Extract the [X, Y] coordinate from the center of the cell holding the provided text.  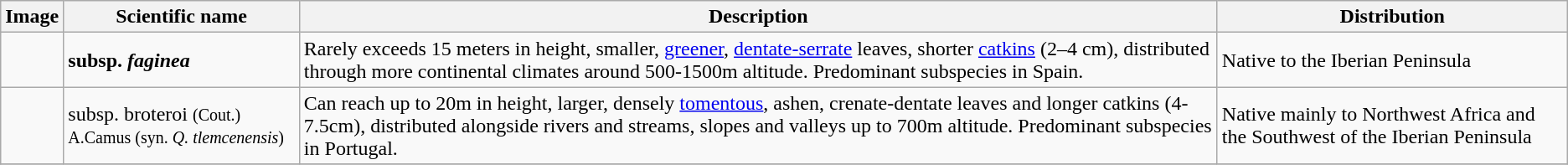
Distribution [1392, 17]
Native to the Iberian Peninsula [1392, 60]
subsp. faginea [182, 60]
Scientific name [182, 17]
subsp. broteroi (Cout.) A.Camus (syn. Q. tlemcenensis) [182, 126]
Image [32, 17]
Native mainly to Northwest Africa and the Southwest of the Iberian Peninsula [1392, 126]
Description [758, 17]
